Scan for the cell matching the given text and deliver its (x, y) coordinate at center. 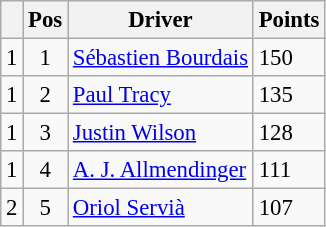
Paul Tracy (161, 95)
Oriol Servià (161, 208)
Pos (46, 20)
4 (46, 170)
3 (46, 133)
150 (288, 58)
Sébastien Bourdais (161, 58)
Justin Wilson (161, 133)
107 (288, 208)
128 (288, 133)
5 (46, 208)
Driver (161, 20)
135 (288, 95)
A. J. Allmendinger (161, 170)
Points (288, 20)
111 (288, 170)
